Determine the [x, y] coordinate at the center of the cell enclosing the given text.  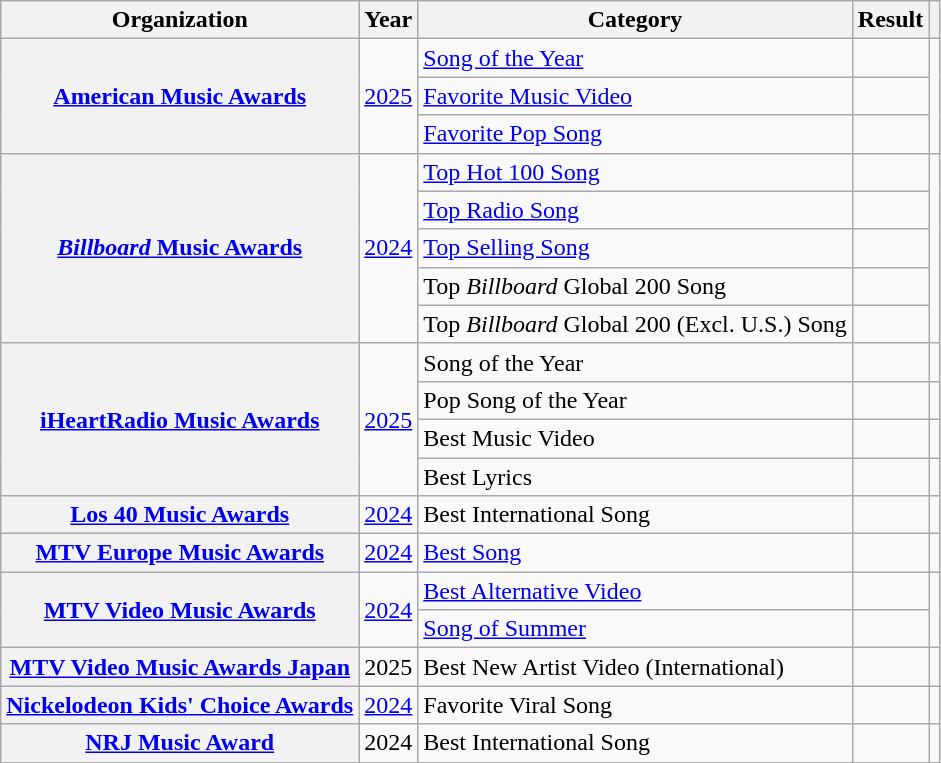
NRJ Music Award [180, 743]
Organization [180, 20]
Result [890, 20]
Song of Summer [635, 629]
Best Lyrics [635, 477]
Billboard Music Awards [180, 248]
Top Radio Song [635, 210]
Pop Song of the Year [635, 400]
Los 40 Music Awards [180, 515]
Best Alternative Video [635, 591]
Top Billboard Global 200 Song [635, 286]
Best New Artist Video (International) [635, 667]
Top Billboard Global 200 (Excl. U.S.) Song [635, 324]
Favorite Music Video [635, 96]
Best Music Video [635, 438]
Top Selling Song [635, 248]
MTV Video Music Awards [180, 610]
Top Hot 100 Song [635, 172]
Category [635, 20]
Favorite Pop Song [635, 134]
iHeartRadio Music Awards [180, 419]
Nickelodeon Kids' Choice Awards [180, 705]
American Music Awards [180, 96]
MTV Europe Music Awards [180, 553]
MTV Video Music Awards Japan [180, 667]
Year [388, 20]
Best Song [635, 553]
Favorite Viral Song [635, 705]
